Capture the cell that displays the provided text and extract its [x, y] central coordinate. 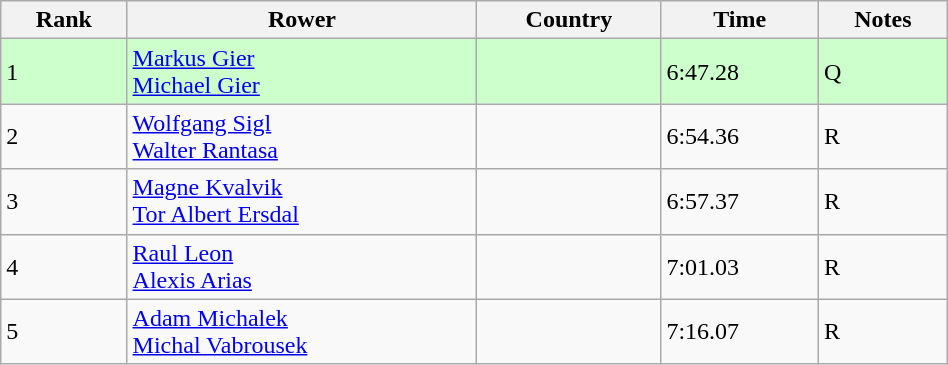
2 [64, 136]
Time [740, 20]
Wolfgang Sigl Walter Rantasa [302, 136]
7:01.03 [740, 266]
Raul Leon Alexis Arias [302, 266]
Markus GierMichael Gier [302, 72]
6:47.28 [740, 72]
5 [64, 332]
1 [64, 72]
6:54.36 [740, 136]
3 [64, 202]
Notes [882, 20]
6:57.37 [740, 202]
4 [64, 266]
7:16.07 [740, 332]
Magne Kvalvik Tor Albert Ersdal [302, 202]
Adam MichalekMichal Vabrousek [302, 332]
Rower [302, 20]
Q [882, 72]
Country [569, 20]
Rank [64, 20]
